Return the [X, Y] coordinate for the center point of the cell that contains the specified text.  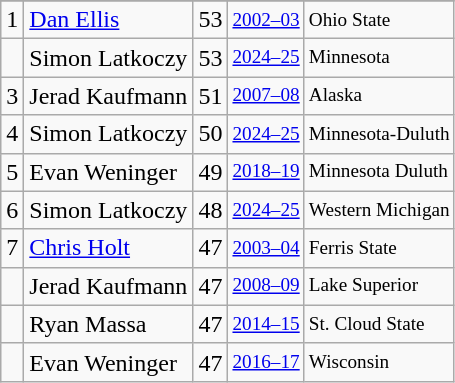
2014–15 [266, 324]
2007–08 [266, 96]
49 [210, 172]
Dan Ellis [108, 20]
3 [12, 96]
1 [12, 20]
50 [210, 134]
Chris Holt [108, 248]
5 [12, 172]
2002–03 [266, 20]
Wisconsin [379, 362]
Lake Superior [379, 286]
Minnesota Duluth [379, 172]
2003–04 [266, 248]
St. Cloud State [379, 324]
2008–09 [266, 286]
Minnesota-Duluth [379, 134]
Western Michigan [379, 210]
Ferris State [379, 248]
51 [210, 96]
Ryan Massa [108, 324]
Minnesota [379, 58]
Alaska [379, 96]
4 [12, 134]
Ohio State [379, 20]
2018–19 [266, 172]
6 [12, 210]
2016–17 [266, 362]
7 [12, 248]
48 [210, 210]
